Return [X, Y] of the center of cell containing provided text 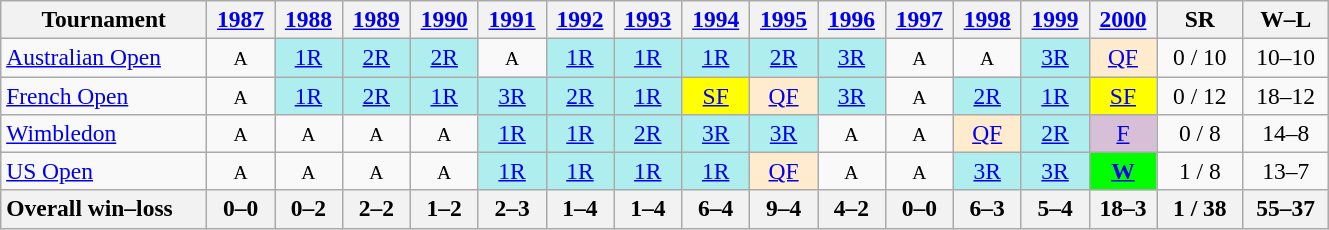
1988 [308, 19]
0 / 10 [1200, 57]
9–4 [784, 209]
0 / 8 [1200, 133]
2–3 [512, 209]
6–4 [716, 209]
13–7 [1286, 171]
Tournament [104, 19]
1989 [376, 19]
10–10 [1286, 57]
14–8 [1286, 133]
6–3 [987, 209]
1 / 38 [1200, 209]
Overall win–loss [104, 209]
1997 [919, 19]
W [1123, 171]
4–2 [852, 209]
1998 [987, 19]
1995 [784, 19]
18–3 [1123, 209]
French Open [104, 95]
1996 [852, 19]
1994 [716, 19]
1999 [1055, 19]
1993 [648, 19]
W–L [1286, 19]
18–12 [1286, 95]
5–4 [1055, 209]
1992 [580, 19]
Wimbledon [104, 133]
2–2 [376, 209]
1–2 [444, 209]
F [1123, 133]
0 / 12 [1200, 95]
1990 [444, 19]
0–2 [308, 209]
2000 [1123, 19]
1991 [512, 19]
Australian Open [104, 57]
1987 [241, 19]
SR [1200, 19]
55–37 [1286, 209]
US Open [104, 171]
1 / 8 [1200, 171]
